Return the [x, y] coordinate for the center point of the cell that contains the specified text.  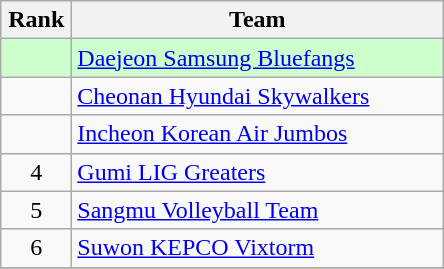
Incheon Korean Air Jumbos [258, 134]
Gumi LIG Greaters [258, 172]
5 [36, 210]
Team [258, 20]
Sangmu Volleyball Team [258, 210]
Rank [36, 20]
Cheonan Hyundai Skywalkers [258, 96]
Suwon KEPCO Vixtorm [258, 248]
4 [36, 172]
Daejeon Samsung Bluefangs [258, 58]
6 [36, 248]
